Identify which cell holds the provided text, then report its (x, y) central coordinate. 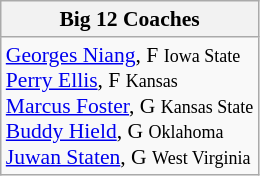
Big 12 Coaches (130, 19)
Georges Niang, F Iowa StatePerry Ellis, F KansasMarcus Foster, G Kansas StateBuddy Hield, G OklahomaJuwan Staten, G West Virginia (130, 106)
